Find where the given text appears and provide that cell's center as [x, y] coordinate. 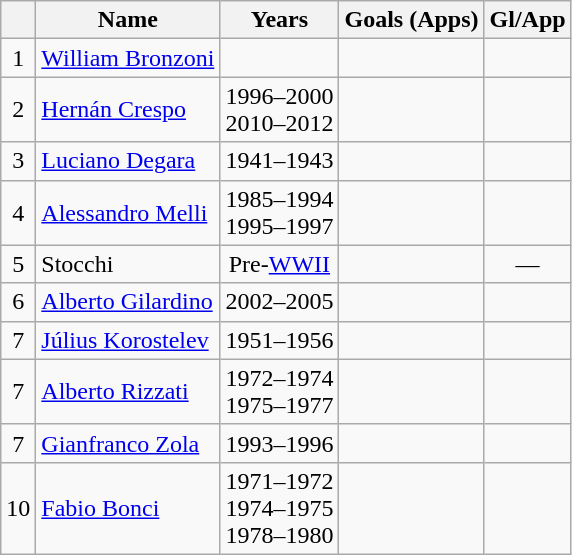
Years [280, 20]
Gl/App [528, 20]
1972–19741975–1977 [280, 392]
1951–1956 [280, 340]
1996–20002010–2012 [280, 110]
Alessandro Melli [128, 212]
Július Korostelev [128, 340]
2002–2005 [280, 302]
Gianfranco Zola [128, 443]
1 [18, 58]
Name [128, 20]
Alberto Gilardino [128, 302]
5 [18, 264]
6 [18, 302]
10 [18, 508]
1993–1996 [280, 443]
Luciano Degara [128, 161]
Goals (Apps) [412, 20]
Hernán Crespo [128, 110]
1971–19721974–19751978–1980 [280, 508]
William Bronzoni [128, 58]
Pre-WWII [280, 264]
2 [18, 110]
Alberto Rizzati [128, 392]
Fabio Bonci [128, 508]
Stocchi [128, 264]
— [528, 264]
4 [18, 212]
3 [18, 161]
1941–1943 [280, 161]
1985–19941995–1997 [280, 212]
